Provide the (X, Y) coordinate of the cell's center where the given text is located.  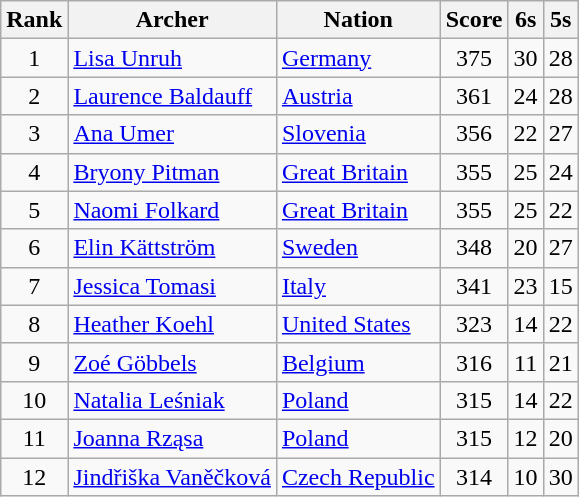
Belgium (358, 362)
8 (34, 324)
Jindřiška Vaněčková (172, 477)
348 (474, 248)
5 (34, 210)
Archer (172, 20)
Heather Koehl (172, 324)
9 (34, 362)
Slovenia (358, 134)
Natalia Leśniak (172, 400)
15 (560, 286)
Ana Umer (172, 134)
United States (358, 324)
Zoé Göbbels (172, 362)
1 (34, 58)
Austria (358, 96)
3 (34, 134)
2 (34, 96)
Lisa Unruh (172, 58)
23 (526, 286)
Bryony Pitman (172, 172)
361 (474, 96)
356 (474, 134)
Joanna Rząsa (172, 438)
375 (474, 58)
316 (474, 362)
Nation (358, 20)
Score (474, 20)
Czech Republic (358, 477)
323 (474, 324)
Jessica Tomasi (172, 286)
Germany (358, 58)
Sweden (358, 248)
21 (560, 362)
Italy (358, 286)
314 (474, 477)
4 (34, 172)
Laurence Baldauff (172, 96)
Naomi Folkard (172, 210)
6s (526, 20)
6 (34, 248)
Elin Kättström (172, 248)
341 (474, 286)
Rank (34, 20)
5s (560, 20)
7 (34, 286)
